Output the (x, y) coordinate of the center of the cell containing the given text.  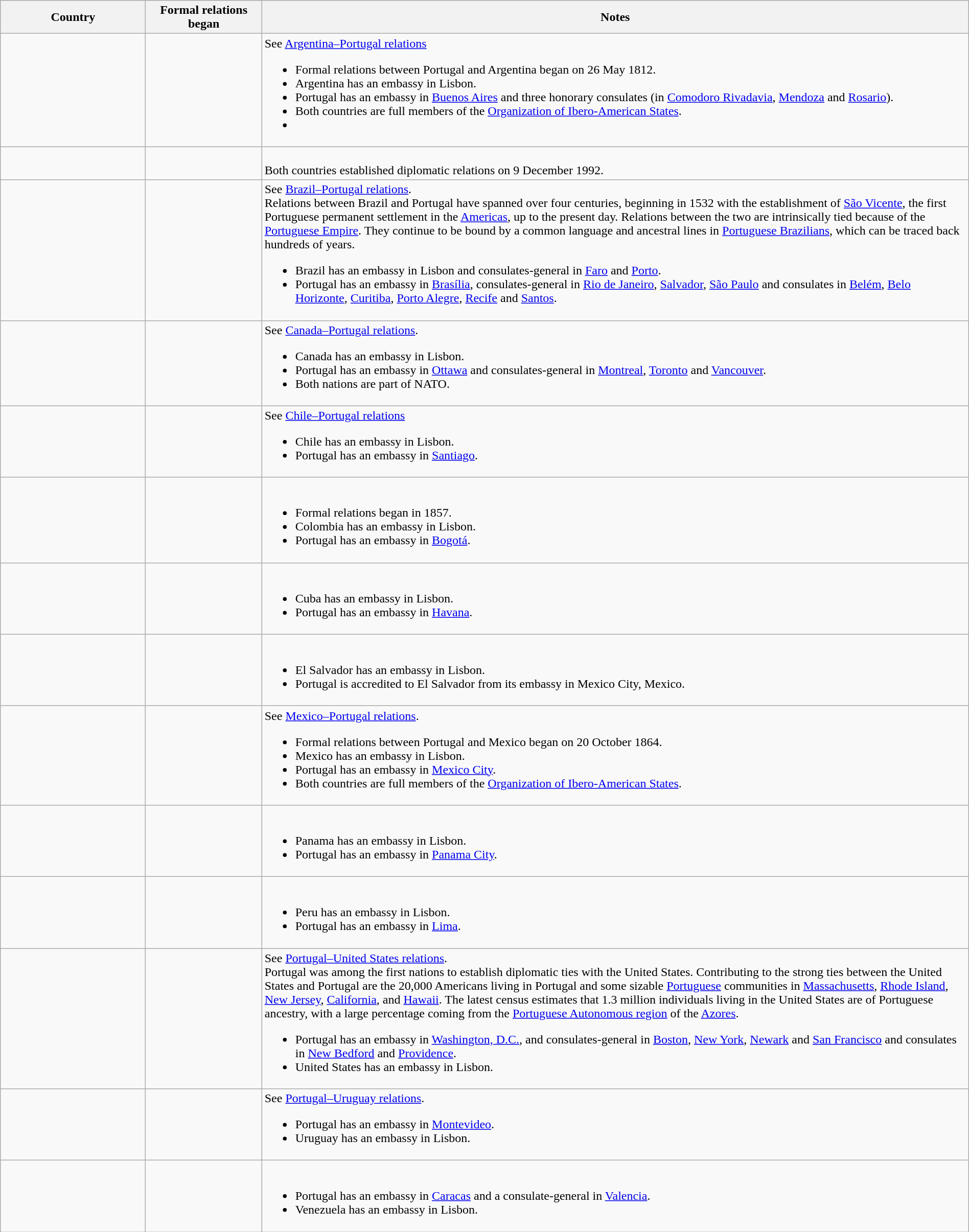
See Portugal–Uruguay relations.Portugal has an embassy in Montevideo.Uruguay has an embassy in Lisbon. (615, 1125)
Peru has an embassy in Lisbon.Portugal has an embassy in Lima. (615, 912)
Formal relations began in 1857.Colombia has an embassy in Lisbon.Portugal has an embassy in Bogotá. (615, 520)
Panama has an embassy in Lisbon.Portugal has an embassy in Panama City. (615, 841)
El Salvador has an embassy in Lisbon.Portugal is accredited to El Salvador from its embassy in Mexico City, Mexico. (615, 670)
Portugal has an embassy in Caracas and a consulate-general in Valencia.Venezuela has an embassy in Lisbon. (615, 1196)
Notes (615, 17)
Both countries established diplomatic relations on 9 December 1992. (615, 164)
Cuba has an embassy in Lisbon.Portugal has an embassy in Havana. (615, 598)
Country (73, 17)
See Chile–Portugal relationsChile has an embassy in Lisbon.Portugal has an embassy in Santiago. (615, 441)
Formal relations began (203, 17)
